For the text-containing cell, return its midpoint in (x, y) coordinate format. 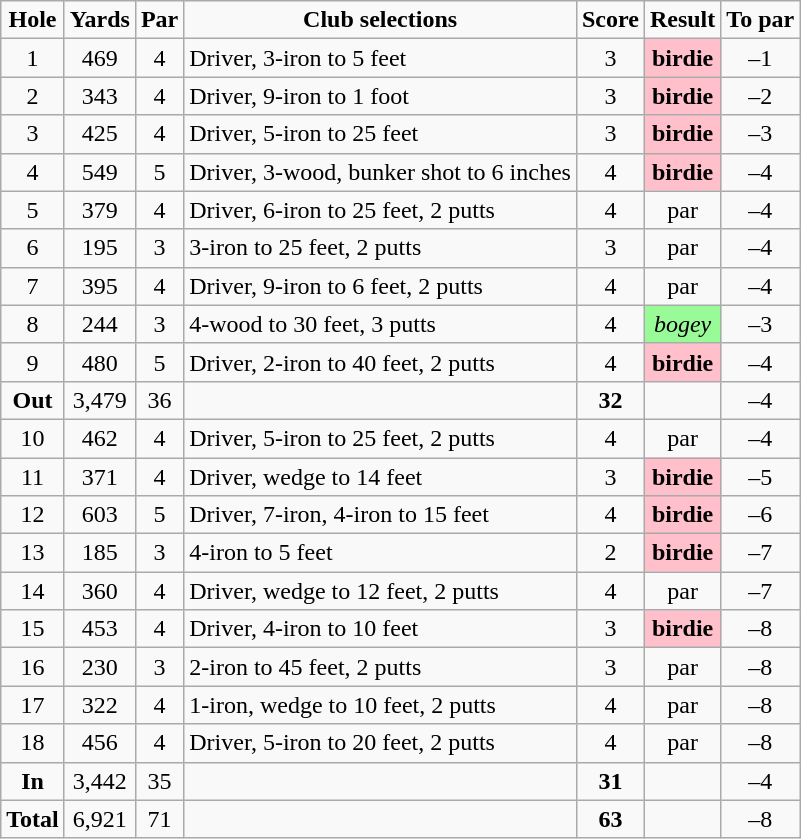
–1 (760, 58)
Yards (100, 20)
244 (100, 324)
6,921 (100, 819)
3,442 (100, 781)
549 (100, 172)
To par (760, 20)
bogey (682, 324)
3,479 (100, 400)
425 (100, 134)
480 (100, 362)
230 (100, 667)
3-iron to 25 feet, 2 putts (380, 248)
Driver, 3-iron to 5 feet (380, 58)
462 (100, 438)
15 (33, 629)
Driver, 7-iron, 4-iron to 15 feet (380, 515)
–5 (760, 477)
36 (159, 400)
16 (33, 667)
Result (682, 20)
Score (610, 20)
17 (33, 705)
Driver, 2-iron to 40 feet, 2 putts (380, 362)
13 (33, 553)
Driver, 3-wood, bunker shot to 6 inches (380, 172)
14 (33, 591)
Driver, 5-iron to 25 feet, 2 putts (380, 438)
469 (100, 58)
360 (100, 591)
Total (33, 819)
31 (610, 781)
–6 (760, 515)
4-wood to 30 feet, 3 putts (380, 324)
10 (33, 438)
Driver, 5-iron to 25 feet (380, 134)
453 (100, 629)
11 (33, 477)
185 (100, 553)
322 (100, 705)
603 (100, 515)
In (33, 781)
–2 (760, 96)
Driver, 4-iron to 10 feet (380, 629)
63 (610, 819)
71 (159, 819)
35 (159, 781)
Driver, 9-iron to 1 foot (380, 96)
9 (33, 362)
Driver, wedge to 14 feet (380, 477)
8 (33, 324)
Out (33, 400)
195 (100, 248)
371 (100, 477)
343 (100, 96)
456 (100, 743)
Club selections (380, 20)
1 (33, 58)
Driver, 6-iron to 25 feet, 2 putts (380, 210)
7 (33, 286)
2-iron to 45 feet, 2 putts (380, 667)
Hole (33, 20)
395 (100, 286)
4-iron to 5 feet (380, 553)
12 (33, 515)
18 (33, 743)
1-iron, wedge to 10 feet, 2 putts (380, 705)
6 (33, 248)
Driver, wedge to 12 feet, 2 putts (380, 591)
379 (100, 210)
Driver, 9-iron to 6 feet, 2 putts (380, 286)
Par (159, 20)
Driver, 5-iron to 20 feet, 2 putts (380, 743)
32 (610, 400)
